Output the [x, y] coordinate of the center of the cell containing the given text.  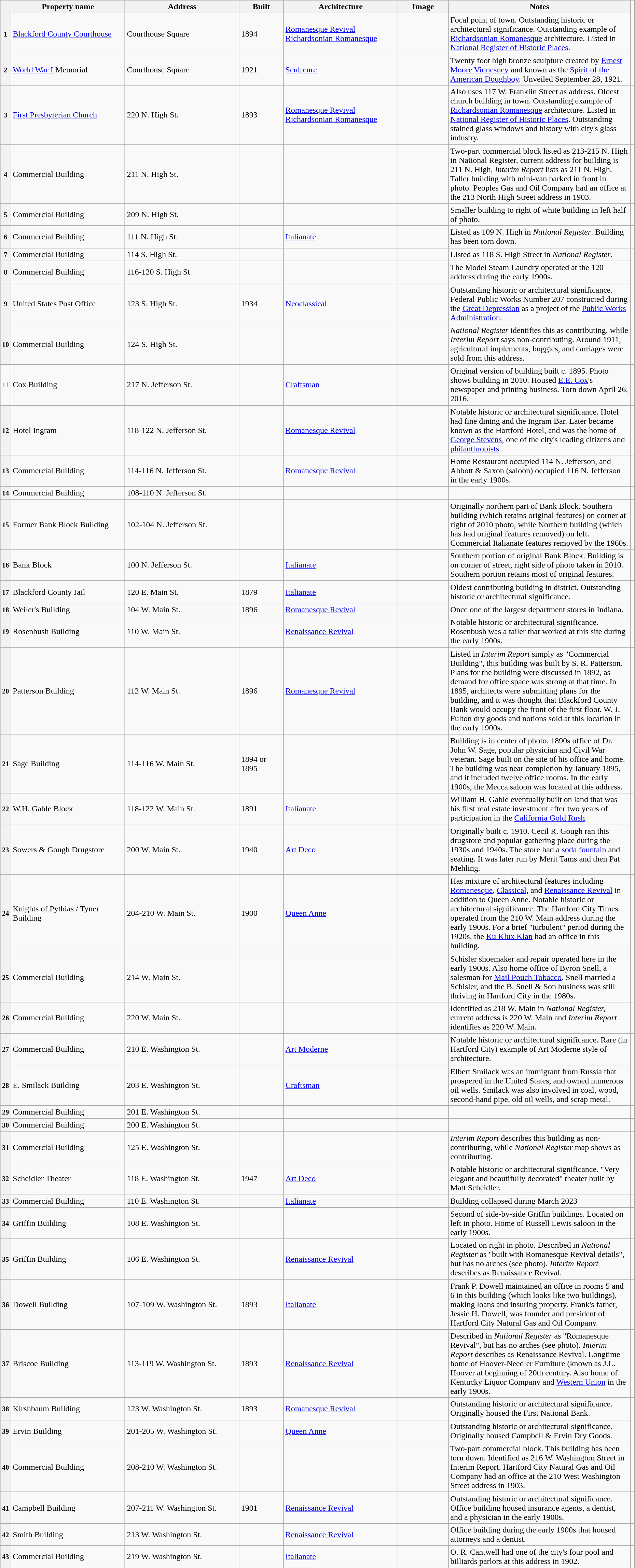
1894 [261, 33]
25 [5, 977]
22 [5, 809]
26 [5, 1018]
33 [5, 1201]
9 [5, 303]
Address [182, 7]
Smith Building [68, 1535]
1900 [261, 913]
40 [5, 1467]
114 S. High St. [182, 254]
Office building during the early 1900s that housed attorneys and a dentist. [540, 1535]
Dowell Building [68, 1304]
200 W. Main St. [182, 850]
Notable historic or architectural significance. "Very elegant and beautifully decorated" theater built by Matt Scheidler. [540, 1179]
The Model Steam Laundry operated at the 120 address during the early 1900s. [540, 272]
Ervin Building [68, 1431]
Neoclassical [341, 303]
Notes [540, 7]
Art Moderne [341, 1049]
114-116 N. Jefferson St. [182, 471]
19 [5, 632]
201 E. Washington St. [182, 1112]
43 [5, 1556]
108-110 N. Jefferson St. [182, 493]
First Presbyterian Church [68, 115]
Knights of Pythias / Tyner Building [68, 913]
111 N. High St. [182, 237]
24 [5, 913]
18 [5, 610]
1901 [261, 1508]
Smaller building to right of white building in left half of photo. [540, 214]
219 W. Washington St. [182, 1556]
15 [5, 524]
Architecture [341, 7]
Built [261, 7]
6 [5, 237]
125 E. Washington St. [182, 1147]
17 [5, 592]
United States Post Office [68, 303]
Notable historic or architectural significance. Rosenbush was a tailer that worked at this site during the early 1900s. [540, 632]
213 W. Washington St. [182, 1535]
112 W. Main St. [182, 691]
207-211 W. Washington St. [182, 1508]
220 N. High St. [182, 115]
1934 [261, 303]
31 [5, 1147]
123 W. Washington St. [182, 1409]
211 N. High St. [182, 174]
34 [5, 1223]
William H. Gable eventually built on land that was his first real estate investment after two years of participation in the California Gold Rush. [540, 809]
29 [5, 1112]
Patterson Building [68, 691]
3 [5, 115]
Building collapsed during March 2023 [540, 1201]
1 [5, 33]
108 E. Washington St. [182, 1223]
Oldest contributing building in district. Outstanding historic or architectural significance. [540, 592]
106 E. Washington St. [182, 1259]
118-122 N. Jefferson St. [182, 430]
37 [5, 1363]
124 S. High St. [182, 344]
208-210 W. Washington St. [182, 1467]
Sowers & Gough Drugstore [68, 850]
209 N. High St. [182, 214]
Cox Building [68, 384]
Briscoe Building [68, 1363]
Outstanding historic or architectural significance. Originally housed Campbell & Ervin Dry Goods. [540, 1431]
118-122 W. Main St. [182, 809]
W.H. Gable Block [68, 809]
Bank Block [68, 565]
210 E. Washington St. [182, 1049]
200 E. Washington St. [182, 1125]
20 [5, 691]
21 [5, 764]
113-119 W. Washington St. [182, 1363]
Sage Building [68, 764]
114-116 W. Main St. [182, 764]
O. R. Cantwell had one of the city's four pool and billiards parlors at this address in 1902. [540, 1556]
2 [5, 70]
39 [5, 1431]
Identified as 218 W. Main in National Register, current address is 220 W. Main and Interim Report identifies as 220 W. Main. [540, 1018]
203 E. Washington St. [182, 1085]
7 [5, 254]
5 [5, 214]
1940 [261, 850]
38 [5, 1409]
123 S. High St. [182, 303]
107-109 W. Washington St. [182, 1304]
Image [423, 7]
1891 [261, 809]
204-210 W. Main St. [182, 913]
10 [5, 344]
Sculpture [341, 70]
100 N. Jefferson St. [182, 565]
41 [5, 1508]
11 [5, 384]
120 E. Main St. [182, 592]
217 N. Jefferson St. [182, 384]
1879 [261, 592]
1947 [261, 1179]
Kirshbaum Building [68, 1409]
Listed as 109 N. High in National Register. Building has been torn down. [540, 237]
118 E. Washington St. [182, 1179]
1894 or 1895 [261, 764]
201-205 W. Washington St. [182, 1431]
Scheidler Theater [68, 1179]
Property name [68, 7]
30 [5, 1125]
Hotel Ingram [68, 430]
12 [5, 430]
28 [5, 1085]
110 E. Washington St. [182, 1201]
Rosenbush Building [68, 632]
Twenty foot high bronze sculpture created by Ernest Moore Viquesney and known as the Spirit of the American Doughboy. Unveiled September 28, 1921. [540, 70]
Weiler's Building [68, 610]
Campbell Building [68, 1508]
104 W. Main St. [182, 610]
Listed as 118 S. High Street in National Register. [540, 254]
13 [5, 471]
8 [5, 272]
36 [5, 1304]
Notable historic or architectural significance. Rare (in Hartford City) example of Art Moderne style of architecture. [540, 1049]
116-120 S. High St. [182, 272]
23 [5, 850]
35 [5, 1259]
1921 [261, 70]
220 W. Main St. [182, 1018]
Blackford County Courthouse [68, 33]
16 [5, 565]
32 [5, 1179]
102-104 N. Jefferson St. [182, 524]
4 [5, 174]
110 W. Main St. [182, 632]
Outstanding historic or architectural significance. Originally housed the First National Bank. [540, 1409]
E. Smilack Building [68, 1085]
Interim Report describes this building as non-contributing, while National Register map shows as contributing. [540, 1147]
27 [5, 1049]
Home Restaurant occupied 114 N. Jefferson, and Abbott & Saxon (saloon) occupied 116 N. Jefferson in the early 1900s. [540, 471]
Second of side-by-side Griffin buildings. Located on left in photo. Home of Russell Lewis saloon in the early 1900s. [540, 1223]
Outstanding historic or architectural significance. Office building housed insurance agents, a dentist, and a physician in the early 1900s. [540, 1508]
Blackford County Jail [68, 592]
42 [5, 1535]
214 W. Main St. [182, 977]
14 [5, 493]
Once one of the largest department stores in Indiana. [540, 610]
World War I Memorial [68, 70]
Former Bank Block Building [68, 524]
